Pinpoint the cell where the given text exists, returning its [X, Y] midpoint coordinate. 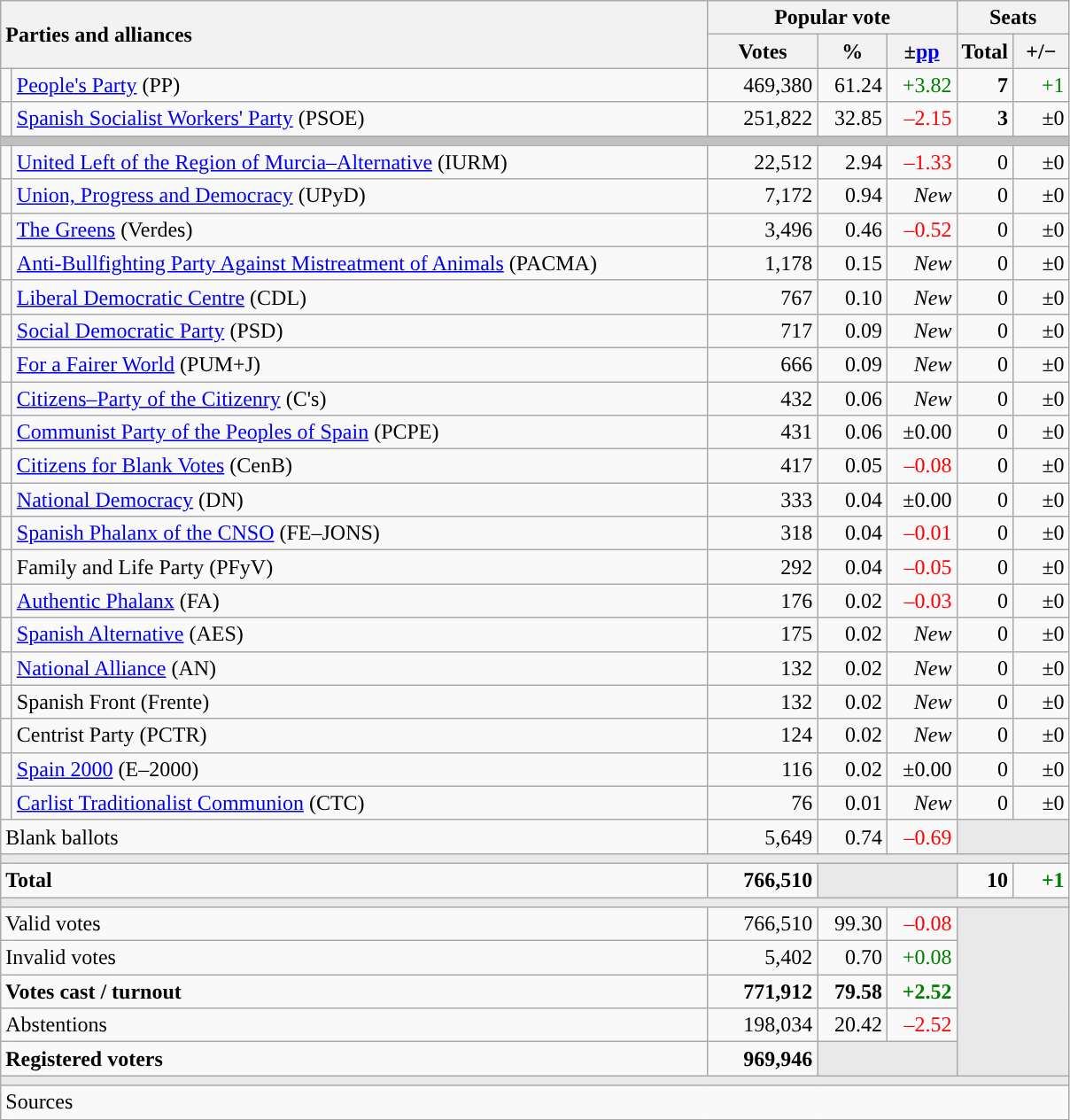
Spanish Front (Frente) [360, 702]
Social Democratic Party (PSD) [360, 331]
666 [763, 364]
198,034 [763, 1025]
432 [763, 398]
Communist Party of the Peoples of Spain (PCPE) [360, 432]
0.01 [852, 803]
10 [985, 880]
+3.82 [921, 85]
99.30 [852, 924]
333 [763, 500]
431 [763, 432]
Family and Life Party (PFyV) [360, 567]
The Greens (Verdes) [360, 229]
176 [763, 601]
5,649 [763, 836]
767 [763, 297]
0.15 [852, 263]
–1.33 [921, 162]
Spanish Alternative (AES) [360, 634]
Votes [763, 51]
Popular vote [833, 18]
Invalid votes [354, 958]
People's Party (PP) [360, 85]
22,512 [763, 162]
+/− [1042, 51]
Carlist Traditionalist Communion (CTC) [360, 803]
Citizens for Blank Votes (CenB) [360, 466]
771,912 [763, 992]
United Left of the Region of Murcia–Alternative (IURM) [360, 162]
1,178 [763, 263]
Centrist Party (PCTR) [360, 735]
+0.08 [921, 958]
2.94 [852, 162]
0.70 [852, 958]
969,946 [763, 1059]
Parties and alliances [354, 35]
–2.52 [921, 1025]
3,496 [763, 229]
116 [763, 769]
Union, Progress and Democracy (UPyD) [360, 196]
Sources [535, 1102]
79.58 [852, 992]
0.46 [852, 229]
469,380 [763, 85]
292 [763, 567]
National Democracy (DN) [360, 500]
% [852, 51]
76 [763, 803]
32.85 [852, 119]
175 [763, 634]
–0.01 [921, 533]
Spain 2000 (E–2000) [360, 769]
For a Fairer World (PUM+J) [360, 364]
7,172 [763, 196]
0.10 [852, 297]
National Alliance (AN) [360, 668]
Spanish Socialist Workers' Party (PSOE) [360, 119]
Anti-Bullfighting Party Against Mistreatment of Animals (PACMA) [360, 263]
Authentic Phalanx (FA) [360, 601]
–0.52 [921, 229]
Citizens–Party of the Citizenry (C's) [360, 398]
61.24 [852, 85]
0.74 [852, 836]
Abstentions [354, 1025]
Votes cast / turnout [354, 992]
Spanish Phalanx of the CNSO (FE–JONS) [360, 533]
318 [763, 533]
–0.69 [921, 836]
–0.05 [921, 567]
–0.03 [921, 601]
Seats [1013, 18]
5,402 [763, 958]
0.05 [852, 466]
Blank ballots [354, 836]
Liberal Democratic Centre (CDL) [360, 297]
+2.52 [921, 992]
–2.15 [921, 119]
251,822 [763, 119]
0.94 [852, 196]
417 [763, 466]
±pp [921, 51]
20.42 [852, 1025]
124 [763, 735]
717 [763, 331]
Valid votes [354, 924]
7 [985, 85]
Registered voters [354, 1059]
3 [985, 119]
